Scan for the cell matching the given text and deliver its [x, y] coordinate at center. 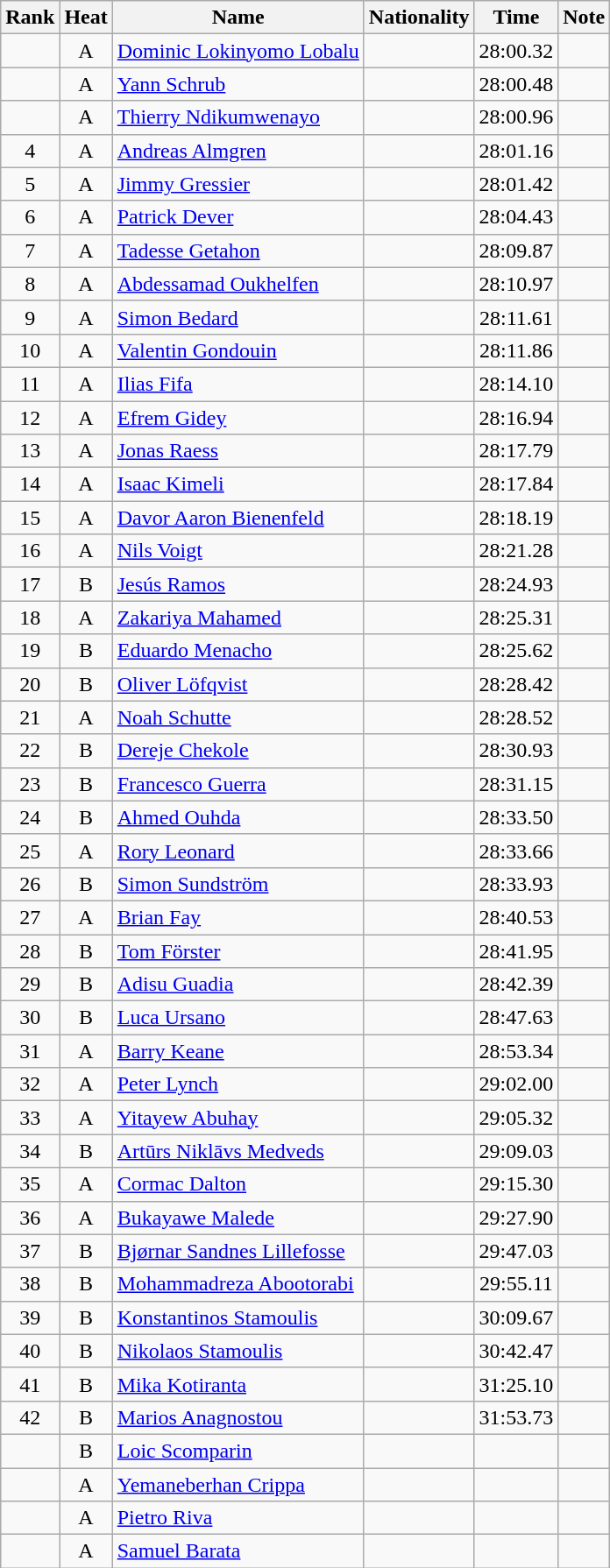
7 [30, 251]
28:17.84 [516, 484]
Heat [86, 18]
28:11.86 [516, 350]
Peter Lynch [238, 1084]
28:01.16 [516, 151]
35 [30, 1184]
28:30.93 [516, 751]
Jonas Raess [238, 451]
Valentin Gondouin [238, 350]
Nikolaos Stamoulis [238, 1351]
28:16.94 [516, 418]
28:33.93 [516, 884]
30:42.47 [516, 1351]
Time [516, 18]
28:21.28 [516, 551]
Name [238, 18]
Mika Kotiranta [238, 1384]
20 [30, 684]
42 [30, 1417]
Isaac Kimeli [238, 484]
Mohammadreza Abootorabi [238, 1284]
Ahmed Ouhda [238, 817]
Bukayawe Malede [238, 1218]
10 [30, 350]
28:33.50 [516, 817]
Tom Förster [238, 950]
28:31.15 [516, 784]
28:33.66 [516, 851]
Note [584, 18]
30 [30, 1018]
Noah Schutte [238, 717]
28:42.39 [516, 985]
31:25.10 [516, 1384]
29:47.03 [516, 1251]
Nationality [419, 18]
11 [30, 384]
Konstantinos Stamoulis [238, 1317]
16 [30, 551]
Samuel Barata [238, 1551]
Bjørnar Sandnes Lillefosse [238, 1251]
Luca Ursano [238, 1018]
Yemaneberhan Crippa [238, 1485]
28:53.34 [516, 1051]
37 [30, 1251]
28:25.62 [516, 651]
Dereje Chekole [238, 751]
6 [30, 217]
29:55.11 [516, 1284]
Simon Bedard [238, 317]
Adisu Guadia [238, 985]
26 [30, 884]
14 [30, 484]
12 [30, 418]
40 [30, 1351]
Francesco Guerra [238, 784]
28:28.42 [516, 684]
21 [30, 717]
17 [30, 584]
28:41.95 [516, 950]
Artūrs Niklāvs Medveds [238, 1151]
Pietro Riva [238, 1518]
24 [30, 817]
27 [30, 917]
36 [30, 1218]
28:14.10 [516, 384]
28:40.53 [516, 917]
28:28.52 [516, 717]
Zakariya Mahamed [238, 618]
23 [30, 784]
41 [30, 1384]
8 [30, 284]
Ilias Fifa [238, 384]
29:05.32 [516, 1118]
Abdessamad Oukhelfen [238, 284]
18 [30, 618]
28:25.31 [516, 618]
Rory Leonard [238, 851]
Yann Schrub [238, 84]
Loic Scomparin [238, 1451]
28:47.63 [516, 1018]
33 [30, 1118]
Jimmy Gressier [238, 184]
29:02.00 [516, 1084]
28:00.96 [516, 117]
Marios Anagnostou [238, 1417]
Andreas Almgren [238, 151]
5 [30, 184]
Davor Aaron Bienenfeld [238, 518]
29:15.30 [516, 1184]
28:00.32 [516, 51]
31 [30, 1051]
34 [30, 1151]
Oliver Löfqvist [238, 684]
28:01.42 [516, 184]
Jesús Ramos [238, 584]
Rank [30, 18]
Nils Voigt [238, 551]
Simon Sundström [238, 884]
Efrem Gidey [238, 418]
Yitayew Abuhay [238, 1118]
9 [30, 317]
29:27.90 [516, 1218]
Brian Fay [238, 917]
28:09.87 [516, 251]
4 [30, 151]
28:00.48 [516, 84]
39 [30, 1317]
32 [30, 1084]
30:09.67 [516, 1317]
31:53.73 [516, 1417]
Thierry Ndikumwenayo [238, 117]
19 [30, 651]
28 [30, 950]
Cormac Dalton [238, 1184]
28:04.43 [516, 217]
28:17.79 [516, 451]
Dominic Lokinyomo Lobalu [238, 51]
15 [30, 518]
28:18.19 [516, 518]
28:10.97 [516, 284]
22 [30, 751]
28:24.93 [516, 584]
Patrick Dever [238, 217]
29:09.03 [516, 1151]
Barry Keane [238, 1051]
25 [30, 851]
13 [30, 451]
28:11.61 [516, 317]
29 [30, 985]
Tadesse Getahon [238, 251]
Eduardo Menacho [238, 651]
38 [30, 1284]
